Identify which cell holds the provided text, then report its (X, Y) central coordinate. 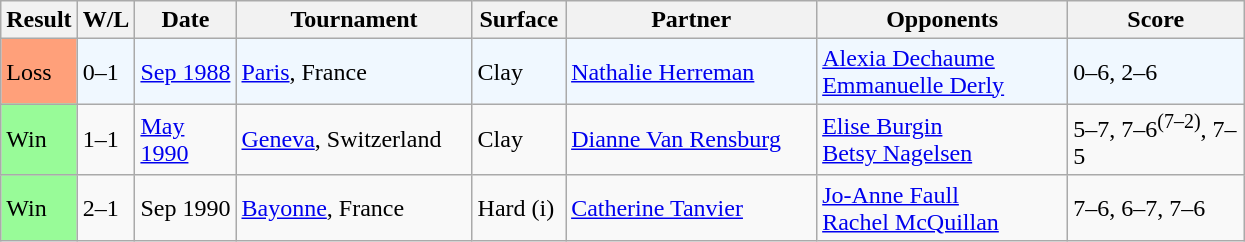
Partner (692, 20)
Opponents (942, 20)
Date (186, 20)
5–7, 7–6(7–2), 7–5 (1156, 140)
Sep 1988 (186, 72)
0–1 (106, 72)
Sep 1990 (186, 208)
7–6, 6–7, 7–6 (1156, 208)
Paris, France (354, 72)
Hard (i) (519, 208)
May 1990 (186, 140)
Score (1156, 20)
Surface (519, 20)
1–1 (106, 140)
Nathalie Herreman (692, 72)
0–6, 2–6 (1156, 72)
Alexia Dechaume Emmanuelle Derly (942, 72)
Geneva, Switzerland (354, 140)
2–1 (106, 208)
Bayonne, France (354, 208)
Jo-Anne Faull Rachel McQuillan (942, 208)
Result (39, 20)
W/L (106, 20)
Loss (39, 72)
Dianne Van Rensburg (692, 140)
Tournament (354, 20)
Elise Burgin Betsy Nagelsen (942, 140)
Catherine Tanvier (692, 208)
